Detect which cell encompasses the target text, then output its [X, Y] center coordinate. 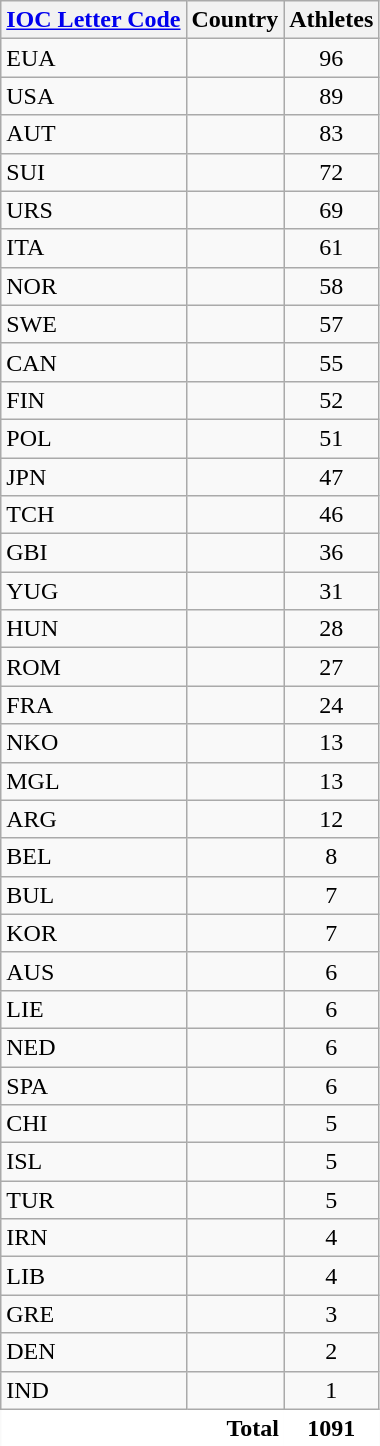
HUN [94, 629]
51 [332, 438]
AUS [94, 971]
58 [332, 286]
Total [142, 1428]
CHI [94, 1124]
EUA [94, 58]
IRN [94, 1238]
FIN [94, 400]
POL [94, 438]
CAN [94, 362]
NKO [94, 743]
URS [94, 210]
1 [332, 1390]
69 [332, 210]
TUR [94, 1200]
1091 [332, 1428]
GBI [94, 553]
ITA [94, 248]
89 [332, 96]
JPN [94, 477]
36 [332, 553]
8 [332, 857]
NED [94, 1047]
SUI [94, 172]
NOR [94, 286]
52 [332, 400]
Country [235, 20]
TCH [94, 515]
SPA [94, 1085]
24 [332, 705]
USA [94, 96]
3 [332, 1314]
LIB [94, 1276]
AUT [94, 134]
LIE [94, 1009]
61 [332, 248]
IND [94, 1390]
Athletes [332, 20]
96 [332, 58]
27 [332, 667]
IOC Letter Code [94, 20]
47 [332, 477]
FRA [94, 705]
ARG [94, 819]
GRE [94, 1314]
MGL [94, 781]
KOR [94, 933]
SWE [94, 324]
ROM [94, 667]
83 [332, 134]
55 [332, 362]
72 [332, 172]
31 [332, 591]
ISL [94, 1162]
YUG [94, 591]
2 [332, 1352]
57 [332, 324]
12 [332, 819]
DEN [94, 1352]
BEL [94, 857]
BUL [94, 895]
46 [332, 515]
28 [332, 629]
